Determine the (x, y) coordinate at the center of the cell enclosing the given text.  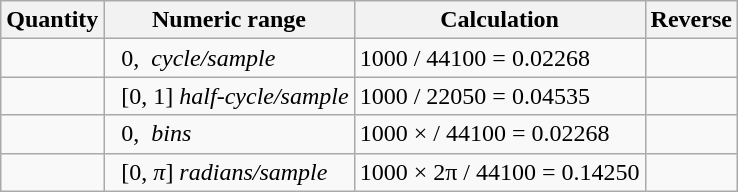
1000 × / 44100 = 0.02268 (500, 134)
[0, 1] half-cycle/sample (229, 96)
0, bins (229, 134)
[0, π] radians/sample (229, 172)
1000 / 44100 = 0.02268 (500, 58)
Numeric range (229, 20)
Quantity (52, 20)
Calculation (500, 20)
1000 / 22050 = 0.04535 (500, 96)
Reverse (691, 20)
0, cycle/sample (229, 58)
1000 × 2π / 44100 = 0.14250 (500, 172)
